Detect which cell encompasses the target text, then output its (x, y) center coordinate. 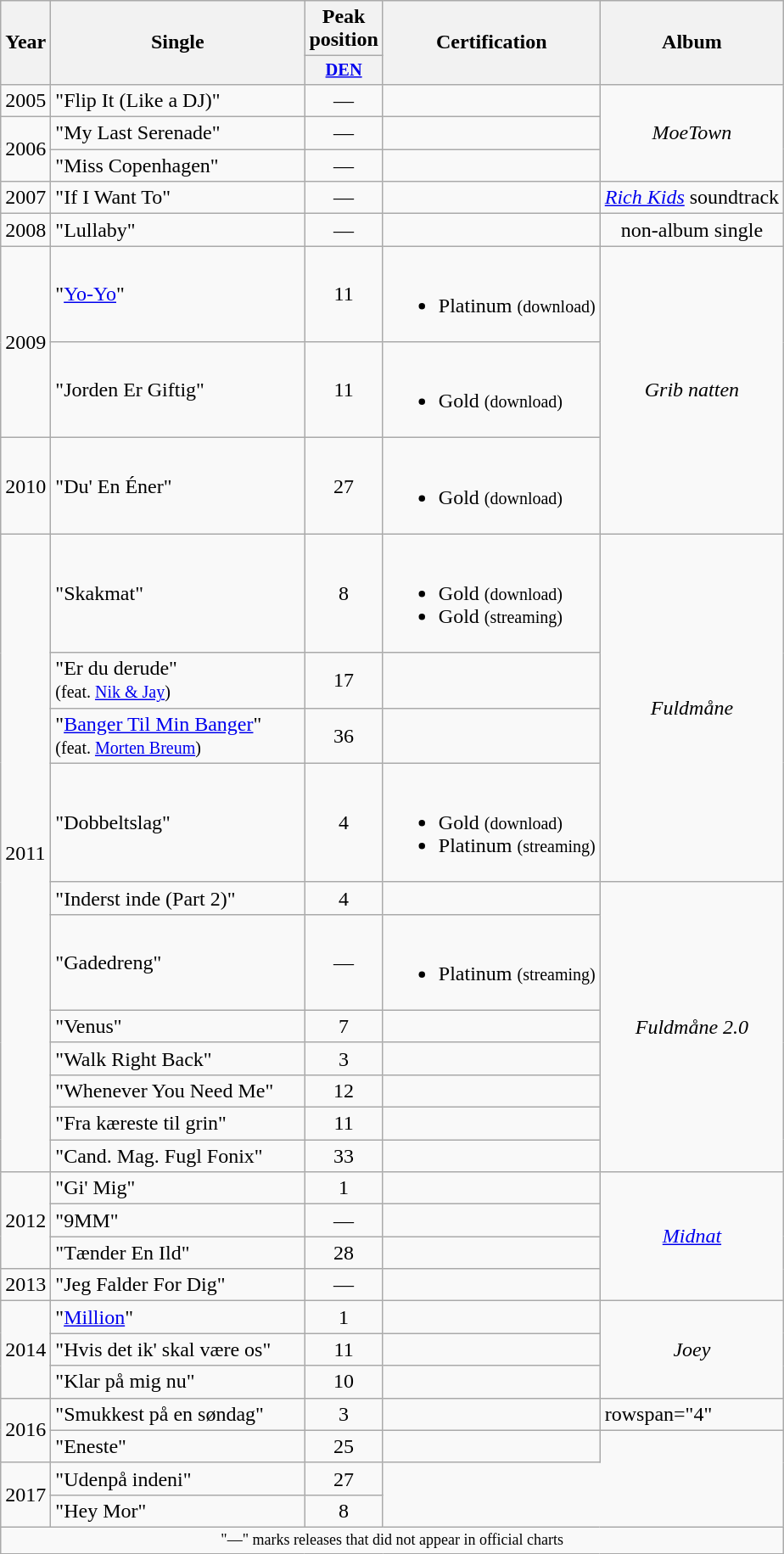
Platinum (streaming) (491, 962)
"Skakmat" (178, 593)
Peakposition (344, 29)
Album (692, 42)
"Walk Right Back" (178, 1058)
"Gadedreng" (178, 962)
"Whenever You Need Me" (178, 1091)
"If I Want To" (178, 198)
"9MM" (178, 1220)
Rich Kids soundtrack (692, 198)
"Klar på mig nu" (178, 1382)
DEN (344, 70)
Year (25, 42)
"Gi' Mig" (178, 1188)
"Smukkest på en søndag" (178, 1414)
2005 (25, 100)
Grib natten (692, 390)
"My Last Serenade" (178, 133)
Fuldmåne (692, 708)
"Dobbeltslag" (178, 822)
Single (178, 42)
2014 (25, 1349)
7 (344, 1026)
"Jeg Falder For Dig" (178, 1285)
Midnat (692, 1237)
2008 (25, 230)
"—" marks releases that did not appear in official charts (392, 1540)
12 (344, 1091)
Fuldmåne 2.0 (692, 1027)
"Cand. Mag. Fugl Fonix" (178, 1156)
2011 (25, 853)
2006 (25, 149)
28 (344, 1253)
Certification (491, 42)
25 (344, 1446)
17 (344, 681)
10 (344, 1382)
"Yo-Yo" (178, 294)
"Inderst inde (Part 2)" (178, 898)
"Er du derude"(feat. Nik & Jay) (178, 681)
Joey (692, 1349)
Platinum (download) (491, 294)
Gold (download)Platinum (streaming) (491, 822)
non-album single (692, 230)
36 (344, 735)
2009 (25, 342)
rowspan="4" (692, 1414)
2012 (25, 1220)
2016 (25, 1430)
"Hvis det ik' skal være os" (178, 1349)
2010 (25, 485)
"Udenpå indeni" (178, 1478)
Gold (download)Gold (streaming) (491, 593)
MoeTown (692, 132)
"Flip It (Like a DJ)" (178, 100)
2013 (25, 1285)
33 (344, 1156)
"Banger Til Min Banger"(feat. Morten Breum) (178, 735)
"Venus" (178, 1026)
"Million" (178, 1317)
2017 (25, 1495)
"Du' En Éner" (178, 485)
"Hey Mor" (178, 1511)
"Jorden Er Giftig" (178, 390)
"Fra kæreste til grin" (178, 1124)
"Lullaby" (178, 230)
"Miss Copenhagen" (178, 165)
"Eneste" (178, 1446)
"Tænder En Ild" (178, 1253)
2007 (25, 198)
